Provide the [x, y] coordinate of the cell's center where the given text is located.  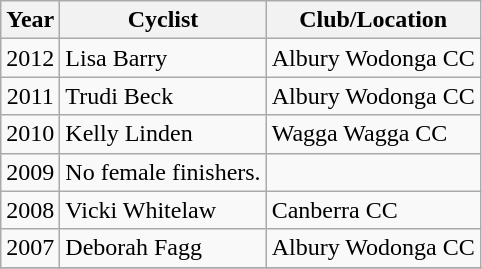
Canberra CC [373, 210]
2007 [30, 248]
Wagga Wagga CC [373, 134]
Trudi Beck [163, 96]
2010 [30, 134]
Year [30, 20]
Kelly Linden [163, 134]
Deborah Fagg [163, 248]
2008 [30, 210]
2011 [30, 96]
No female finishers. [163, 172]
Lisa Barry [163, 58]
Club/Location [373, 20]
Vicki Whitelaw [163, 210]
2009 [30, 172]
Cyclist [163, 20]
2012 [30, 58]
